Find where the given text appears and provide that cell's center as [X, Y] coordinate. 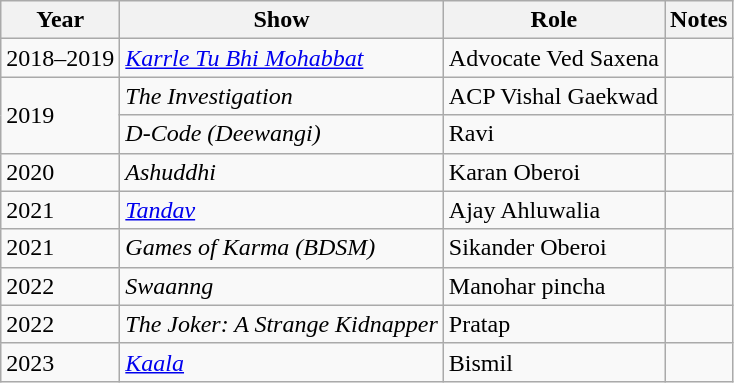
The Investigation [282, 96]
Kaala [282, 362]
Show [282, 20]
D-Code (Deewangi) [282, 134]
Ashuddhi [282, 172]
Notes [699, 20]
Swaanng [282, 286]
Ajay Ahluwalia [554, 210]
2020 [60, 172]
ACP Vishal Gaekwad [554, 96]
2018–2019 [60, 58]
The Joker: A Strange Kidnapper [282, 324]
2019 [60, 115]
Games of Karma (BDSM) [282, 248]
Karrle Tu Bhi Mohabbat [282, 58]
Bismil [554, 362]
Advocate Ved Saxena [554, 58]
2023 [60, 362]
Manohar pincha [554, 286]
Role [554, 20]
Karan Oberoi [554, 172]
Ravi [554, 134]
Pratap [554, 324]
Tandav [282, 210]
Sikander Oberoi [554, 248]
Year [60, 20]
